Find where the given text appears and provide that cell's center as [x, y] coordinate. 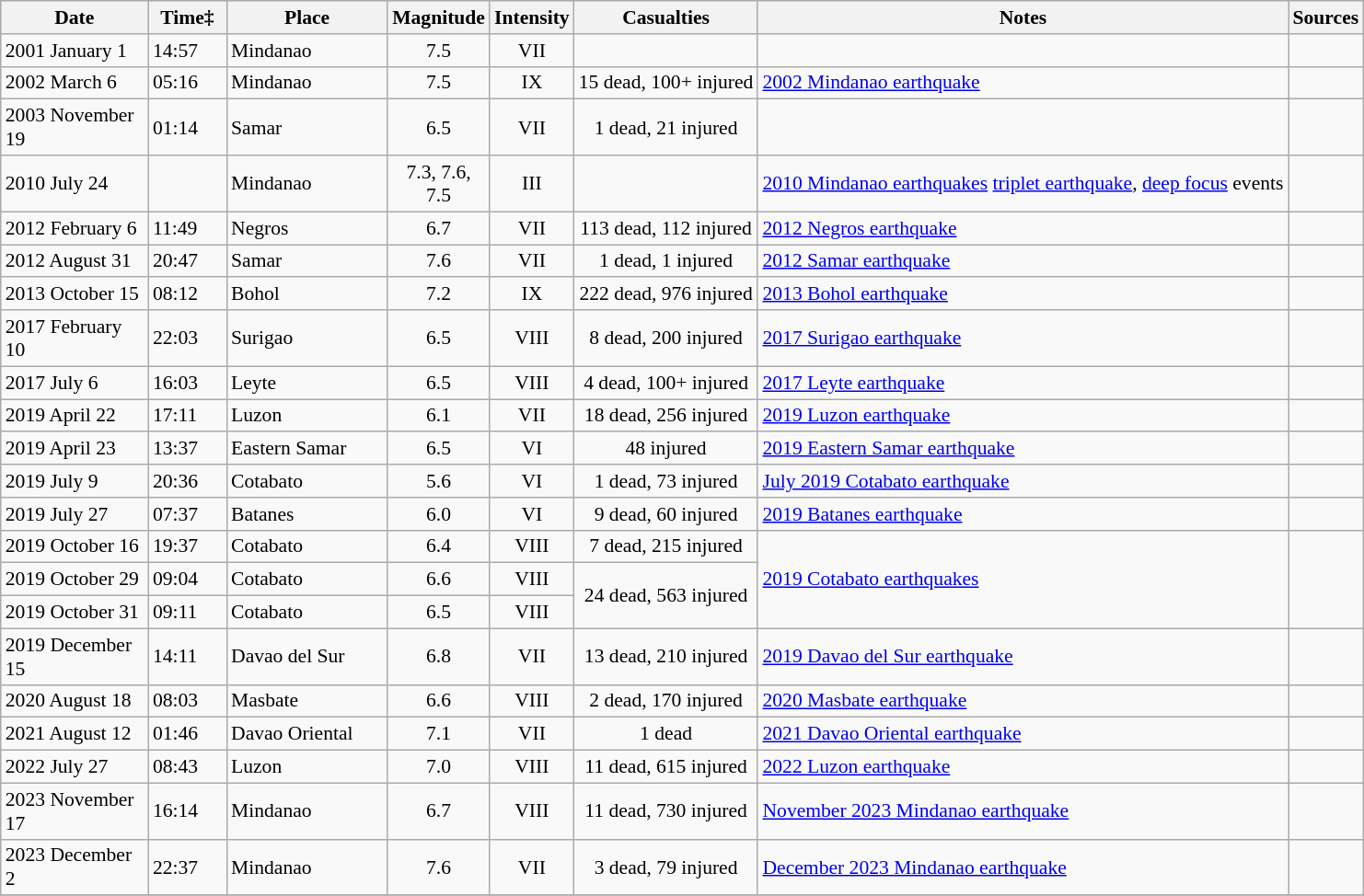
8 dead, 200 injured [666, 339]
6.1 [438, 416]
222 dead, 976 injured [666, 294]
4 dead, 100+ injured [666, 383]
14:57 [188, 51]
Leyte [307, 383]
7.0 [438, 767]
2001 January 1 [75, 51]
December 2023 Mindanao earthquake [1023, 867]
16:14 [188, 811]
17:11 [188, 416]
07:37 [188, 514]
1 dead, 73 injured [666, 481]
2017 July 6 [75, 383]
11 dead, 615 injured [666, 767]
2019 July 9 [75, 481]
2019 October 31 [75, 613]
01:46 [188, 734]
22:37 [188, 867]
05:16 [188, 83]
7 dead, 215 injured [666, 546]
2013 October 15 [75, 294]
2017 Leyte earthquake [1023, 383]
2012 February 6 [75, 228]
November 2023 Mindanao earthquake [1023, 811]
22:03 [188, 339]
2012 August 31 [75, 261]
Intensity [532, 17]
2019 July 27 [75, 514]
113 dead, 112 injured [666, 228]
2023 November 17 [75, 811]
14:11 [188, 657]
Casualties [666, 17]
Date [75, 17]
Masbate [307, 701]
2003 November 19 [75, 127]
Notes [1023, 17]
2019 Cotabato earthquakes [1023, 580]
2023 December 2 [75, 867]
2 dead, 170 injured [666, 701]
2017 February 10 [75, 339]
Eastern Samar [307, 449]
2019 Luzon earthquake [1023, 416]
7.3, 7.6, 7.5 [438, 184]
Surigao [307, 339]
2012 Negros earthquake [1023, 228]
08:12 [188, 294]
08:43 [188, 767]
20:36 [188, 481]
6.8 [438, 657]
9 dead, 60 injured [666, 514]
2020 Masbate earthquake [1023, 701]
1 dead, 1 injured [666, 261]
20:47 [188, 261]
16:03 [188, 383]
1 dead [666, 734]
III [532, 184]
13 dead, 210 injured [666, 657]
2021 August 12 [75, 734]
6.0 [438, 514]
2019 Davao del Sur earthquake [1023, 657]
2019 October 16 [75, 546]
Place [307, 17]
13:37 [188, 449]
48 injured [666, 449]
2019 Eastern Samar earthquake [1023, 449]
2017 Surigao earthquake [1023, 339]
11:49 [188, 228]
6.4 [438, 546]
7.1 [438, 734]
1 dead, 21 injured [666, 127]
19:37 [188, 546]
2002 Mindanao earthquake [1023, 83]
09:04 [188, 580]
July 2019 Cotabato earthquake [1023, 481]
Negros [307, 228]
Batanes [307, 514]
5.6 [438, 481]
24 dead, 563 injured [666, 596]
2020 August 18 [75, 701]
2019 Batanes earthquake [1023, 514]
2019 December 15 [75, 657]
15 dead, 100+ injured [666, 83]
2022 July 27 [75, 767]
Magnitude [438, 17]
2012 Samar earthquake [1023, 261]
2019 April 22 [75, 416]
Sources [1326, 17]
2010 Mindanao earthquakes triplet earthquake, deep focus events [1023, 184]
09:11 [188, 613]
2002 March 6 [75, 83]
Bohol [307, 294]
2021 Davao Oriental earthquake [1023, 734]
2013 Bohol earthquake [1023, 294]
2022 Luzon earthquake [1023, 767]
2019 April 23 [75, 449]
Davao del Sur [307, 657]
2019 October 29 [75, 580]
11 dead, 730 injured [666, 811]
01:14 [188, 127]
3 dead, 79 injured [666, 867]
7.2 [438, 294]
2010 July 24 [75, 184]
Davao Oriental [307, 734]
Time‡ [188, 17]
08:03 [188, 701]
18 dead, 256 injured [666, 416]
